Determine the (X, Y) coordinate at the center of the cell enclosing the given text.  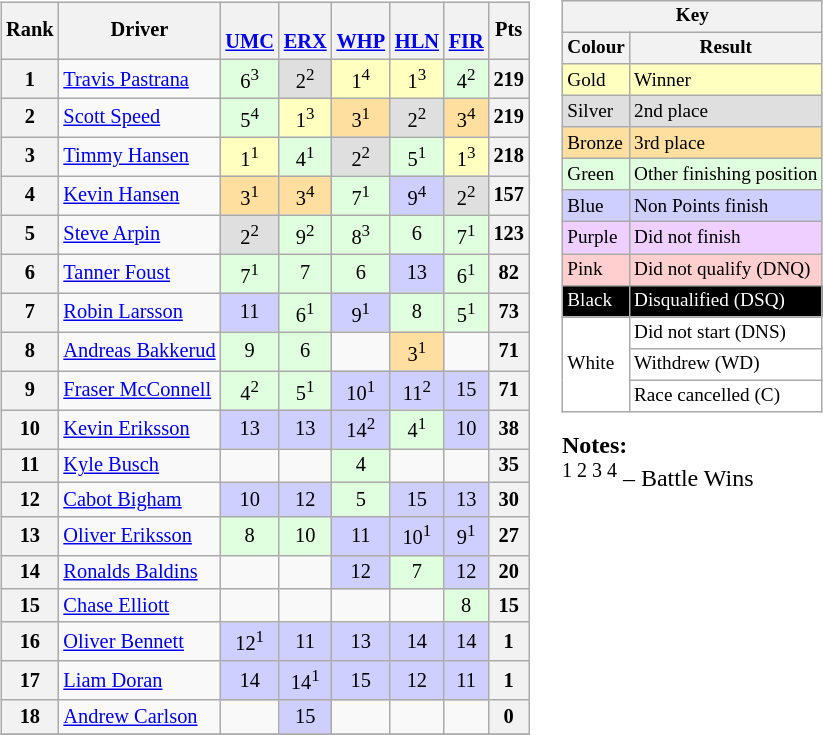
Bronze (596, 143)
Timmy Hansen (140, 156)
Fraser McConnell (140, 390)
Cabot Bigham (140, 499)
Race cancelled (C) (726, 396)
ERX (306, 31)
Chase Elliott (140, 606)
Liam Doran (140, 680)
35 (509, 466)
3 (30, 156)
Kyle Busch (140, 466)
Disqualified (DSQ) (726, 301)
Tanner Foust (140, 274)
Ronalds Baldins (140, 572)
WHP (361, 31)
54 (249, 118)
82 (509, 274)
Black (596, 301)
3rd place (726, 143)
73 (509, 312)
FIR (466, 31)
2nd place (726, 111)
Other finishing position (726, 175)
218 (509, 156)
0 (509, 717)
141 (306, 680)
142 (361, 430)
Result (726, 48)
White (596, 364)
Pink (596, 270)
Withdrew (WD) (726, 364)
Steve Arpin (140, 234)
Pts (509, 31)
Silver (596, 111)
157 (509, 196)
Winner (726, 80)
Oliver Eriksson (140, 536)
Oliver Bennett (140, 642)
112 (417, 390)
18 (30, 717)
Travis Pastrana (140, 78)
Did not qualify (DNQ) (726, 270)
Kevin Hansen (140, 196)
Kevin Eriksson (140, 430)
20 (509, 572)
17 (30, 680)
Purple (596, 238)
Colour (596, 48)
Gold (596, 80)
Scott Speed (140, 118)
Did not finish (726, 238)
83 (361, 234)
16 (30, 642)
27 (509, 536)
30 (509, 499)
Green (596, 175)
Andreas Bakkerud (140, 352)
Key (692, 16)
38 (509, 430)
94 (417, 196)
Robin Larsson (140, 312)
Driver (140, 31)
Rank (30, 31)
UMC (249, 31)
Did not start (DNS) (726, 333)
2 (30, 118)
92 (306, 234)
HLN (417, 31)
Blue (596, 206)
121 (249, 642)
63 (249, 78)
123 (509, 234)
Andrew Carlson (140, 717)
Non Points finish (726, 206)
